Extract the (X, Y) coordinate from the center of the cell holding the provided text.  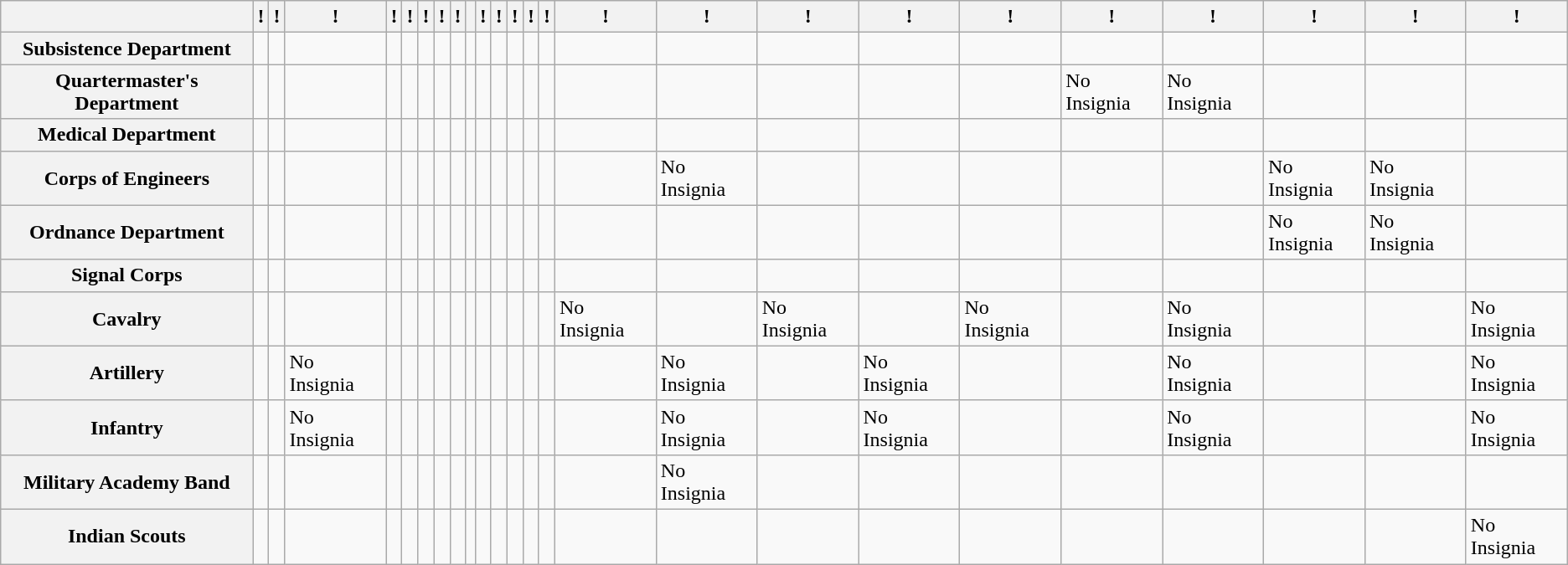
Corps of Engineers (127, 177)
Cavalry (127, 318)
Indian Scouts (127, 536)
Quartermaster's Department (127, 92)
Infantry (127, 427)
Signal Corps (127, 275)
Ordnance Department (127, 233)
Military Academy Band (127, 482)
Subsistence Department (127, 49)
Artillery (127, 373)
Medical Department (127, 135)
